Search for the cell housing the specified text and yield its [x, y] center coordinate. 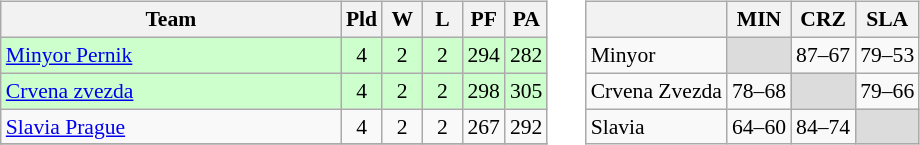
PA [526, 20]
Team [171, 20]
PF [484, 20]
L [442, 20]
Slavia [656, 127]
282 [526, 55]
298 [484, 91]
MIN [759, 20]
Crvena Zvezda [656, 91]
305 [526, 91]
CRZ [823, 20]
W [402, 20]
Minyor Pernik [171, 55]
64–60 [759, 127]
79–66 [887, 91]
84–74 [823, 127]
Pld [362, 20]
78–68 [759, 91]
294 [484, 55]
267 [484, 127]
SLA [887, 20]
Crvena zvezda [171, 91]
79–53 [887, 55]
87–67 [823, 55]
292 [526, 127]
Minyor [656, 55]
Slavia Prague [171, 127]
